Return the (X, Y) coordinate for the center point of the cell that contains the specified text.  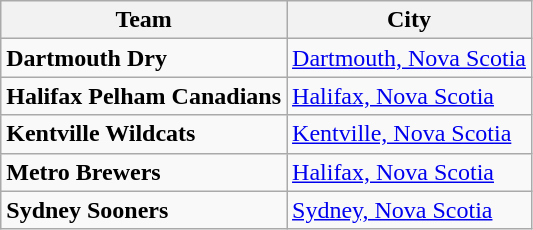
Sydney Sooners (144, 210)
Metro Brewers (144, 172)
Sydney, Nova Scotia (410, 210)
Kentville Wildcats (144, 134)
Team (144, 20)
Dartmouth, Nova Scotia (410, 58)
Kentville, Nova Scotia (410, 134)
City (410, 20)
Dartmouth Dry (144, 58)
Halifax Pelham Canadians (144, 96)
